Identify which cell holds the provided text, then report its (x, y) central coordinate. 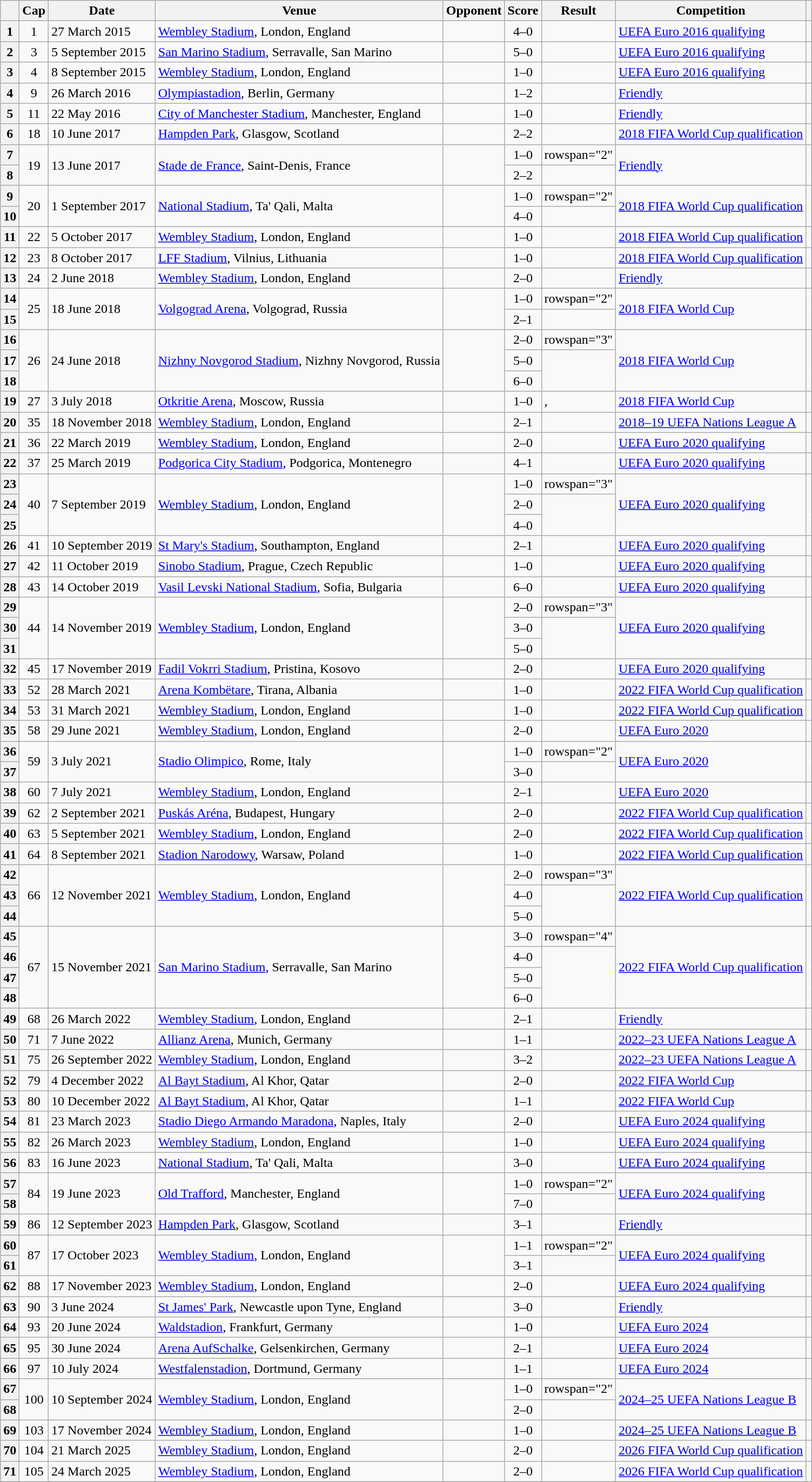
10 July 2024 (102, 1368)
24 March 2025 (102, 1471)
12 November 2021 (102, 895)
Stade de France, Saint-Denis, France (299, 165)
33 (10, 690)
39 (10, 813)
75 (34, 1060)
26 March 2023 (102, 1142)
2 June 2018 (102, 278)
30 June 2024 (102, 1348)
16 June 2023 (102, 1163)
7 July 2021 (102, 792)
5 September 2015 (102, 52)
Puskás Aréna, Budapest, Hungary (299, 813)
55 (10, 1142)
Vasil Levski National Stadium, Sofia, Bulgaria (299, 586)
8 October 2017 (102, 258)
22 May 2016 (102, 114)
3 July 2021 (102, 762)
31 (10, 649)
80 (34, 1101)
6 (10, 134)
22 March 2019 (102, 443)
26 March 2016 (102, 93)
24 June 2018 (102, 361)
LFF Stadium, Vilnius, Lithuania (299, 258)
7 (10, 155)
81 (34, 1121)
61 (10, 1266)
rowspan="4" (579, 937)
Stadio Olimpico, Rome, Italy (299, 762)
83 (34, 1163)
17 October 2023 (102, 1255)
69 (10, 1430)
Competition (711, 11)
10 December 2022 (102, 1101)
48 (10, 998)
Date (102, 11)
12 September 2023 (102, 1224)
2018–19 UEFA Nations League A (711, 422)
5 September 2021 (102, 833)
29 (10, 608)
86 (34, 1224)
26 September 2022 (102, 1060)
Nizhny Novgorod Stadium, Nizhny Novgorod, Russia (299, 361)
Westfalenstadion, Dortmund, Germany (299, 1368)
21 (10, 443)
20 June 2024 (102, 1327)
Otkritie Arena, Moscow, Russia (299, 402)
17 November 2024 (102, 1430)
97 (34, 1368)
51 (10, 1060)
Cap (34, 11)
5 October 2017 (102, 237)
103 (34, 1430)
Arena Kombëtare, Tirana, Albania (299, 690)
65 (10, 1348)
15 November 2021 (102, 967)
8 (10, 175)
8 September 2021 (102, 854)
17 November 2023 (102, 1286)
19 June 2023 (102, 1193)
30 (10, 628)
3 July 2018 (102, 402)
10 (10, 216)
82 (34, 1142)
105 (34, 1471)
26 March 2022 (102, 1019)
3 June 2024 (102, 1307)
14 (10, 299)
1–2 (523, 93)
14 November 2019 (102, 628)
79 (34, 1080)
1 September 2017 (102, 206)
57 (10, 1183)
29 June 2021 (102, 731)
St James' Park, Newcastle upon Tyne, England (299, 1307)
34 (10, 710)
Olympiastadion, Berlin, Germany (299, 93)
47 (10, 978)
7–0 (523, 1204)
Opponent (474, 11)
14 October 2019 (102, 586)
2 September 2021 (102, 813)
28 (10, 586)
16 (10, 340)
City of Manchester Stadium, Manchester, England (299, 114)
54 (10, 1121)
2 (10, 52)
49 (10, 1019)
15 (10, 319)
St Mary's Stadium, Southampton, England (299, 545)
46 (10, 957)
21 March 2025 (102, 1451)
Arena AufSchalke, Gelsenkirchen, Germany (299, 1348)
38 (10, 792)
11 October 2019 (102, 566)
32 (10, 669)
10 September 2019 (102, 545)
Volgograd Arena, Volgograd, Russia (299, 309)
84 (34, 1193)
Podgorica City Stadium, Podgorica, Montenegro (299, 463)
13 June 2017 (102, 165)
Sinobo Stadium, Prague, Czech Republic (299, 566)
93 (34, 1327)
28 March 2021 (102, 690)
50 (10, 1039)
3–2 (523, 1060)
5 (10, 114)
8 September 2015 (102, 72)
10 September 2024 (102, 1399)
17 (10, 361)
88 (34, 1286)
7 June 2022 (102, 1039)
31 March 2021 (102, 710)
Score (523, 11)
Allianz Arena, Munich, Germany (299, 1039)
Venue (299, 11)
90 (34, 1307)
70 (10, 1451)
23 March 2023 (102, 1121)
Waldstadion, Frankfurt, Germany (299, 1327)
, (579, 402)
25 March 2019 (102, 463)
Result (579, 11)
13 (10, 278)
Fadil Vokrri Stadium, Pristina, Kosovo (299, 669)
100 (34, 1399)
Stadio Diego Armando Maradona, Naples, Italy (299, 1121)
95 (34, 1348)
4–1 (523, 463)
7 September 2019 (102, 504)
27 March 2015 (102, 31)
87 (34, 1255)
56 (10, 1163)
4 December 2022 (102, 1080)
Old Trafford, Manchester, England (299, 1193)
17 November 2019 (102, 669)
104 (34, 1451)
Stadion Narodowy, Warsaw, Poland (299, 854)
12 (10, 258)
10 June 2017 (102, 134)
18 November 2018 (102, 422)
18 June 2018 (102, 309)
